Output the [X, Y] coordinate of the center of the cell containing the given text.  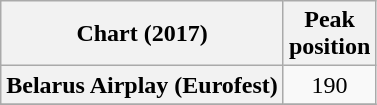
190 [329, 85]
Chart (2017) [142, 34]
Peakposition [329, 34]
Belarus Airplay (Eurofest) [142, 85]
